For the text-containing cell, return its midpoint in [x, y] coordinate format. 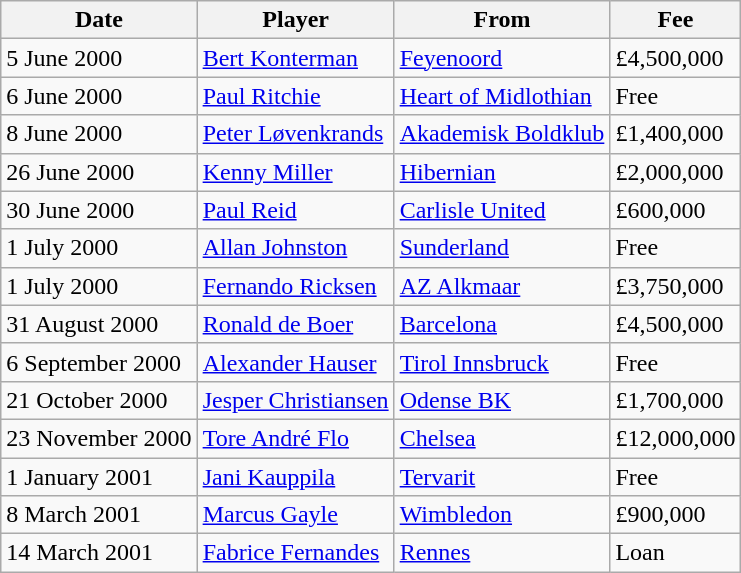
Paul Ritchie [296, 96]
Allan Johnston [296, 248]
£1,700,000 [676, 400]
6 June 2000 [99, 96]
Loan [676, 553]
Bert Konterman [296, 58]
Ronald de Boer [296, 324]
Tore André Flo [296, 438]
£600,000 [676, 210]
£2,000,000 [676, 172]
Odense BK [502, 400]
Fernando Ricksen [296, 286]
AZ Alkmaar [502, 286]
Peter Løvenkrands [296, 134]
Fabrice Fernandes [296, 553]
Fee [676, 20]
Paul Reid [296, 210]
Carlisle United [502, 210]
Tervarit [502, 477]
Alexander Hauser [296, 362]
Akademisk Boldklub [502, 134]
5 June 2000 [99, 58]
26 June 2000 [99, 172]
Sunderland [502, 248]
Marcus Gayle [296, 515]
21 October 2000 [99, 400]
23 November 2000 [99, 438]
Hibernian [502, 172]
Jesper Christiansen [296, 400]
Kenny Miller [296, 172]
Rennes [502, 553]
£12,000,000 [676, 438]
Feyenoord [502, 58]
30 June 2000 [99, 210]
31 August 2000 [99, 324]
8 March 2001 [99, 515]
£900,000 [676, 515]
Jani Kauppila [296, 477]
Tirol Innsbruck [502, 362]
Wimbledon [502, 515]
Date [99, 20]
Heart of Midlothian [502, 96]
Chelsea [502, 438]
From [502, 20]
£3,750,000 [676, 286]
6 September 2000 [99, 362]
14 March 2001 [99, 553]
8 June 2000 [99, 134]
Player [296, 20]
£1,400,000 [676, 134]
Barcelona [502, 324]
1 January 2001 [99, 477]
